Determine the [x, y] coordinate at the center of the cell enclosing the given text.  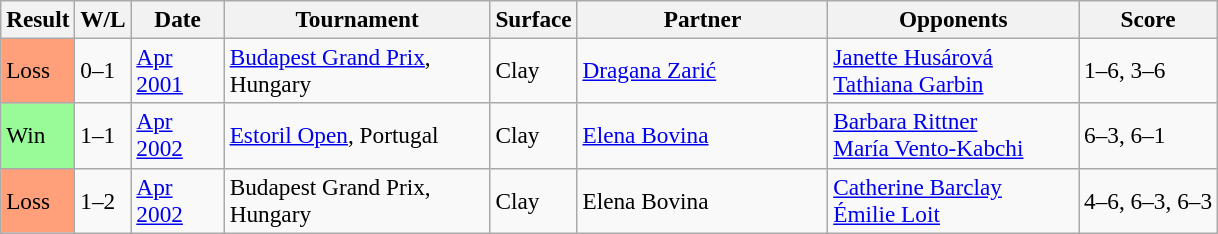
Win [38, 136]
Date [178, 19]
Surface [534, 19]
Catherine Barclay Émilie Loit [954, 200]
Score [1148, 19]
Estoril Open, Portugal [357, 136]
1–2 [103, 200]
Barbara Rittner María Vento-Kabchi [954, 136]
Opponents [954, 19]
6–3, 6–1 [1148, 136]
0–1 [103, 70]
Dragana Zarić [702, 70]
Apr 2001 [178, 70]
W/L [103, 19]
Partner [702, 19]
Janette Husárová Tathiana Garbin [954, 70]
Tournament [357, 19]
1–6, 3–6 [1148, 70]
4–6, 6–3, 6–3 [1148, 200]
Result [38, 19]
1–1 [103, 136]
